From the cell containing the given text, extract its center point as (x, y) coordinate. 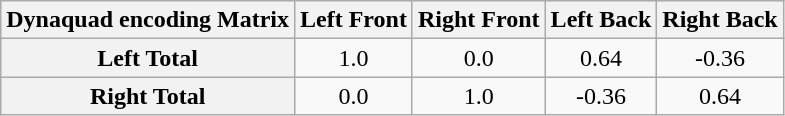
Left Front (354, 20)
Right Back (720, 20)
Right Total (148, 96)
Dynaquad encoding Matrix (148, 20)
Right Front (478, 20)
Left Back (601, 20)
Left Total (148, 58)
